Detect which cell encompasses the target text, then output its [X, Y] center coordinate. 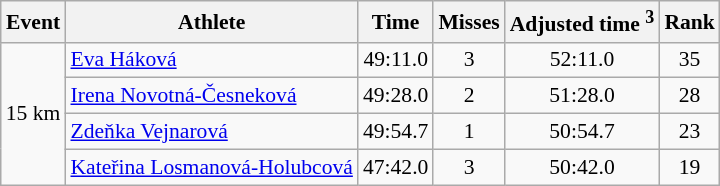
52:11.0 [582, 60]
Athlete [211, 22]
19 [690, 167]
Irena Novotná-Česneková [211, 96]
47:42.0 [396, 167]
23 [690, 132]
49:28.0 [396, 96]
15 km [34, 113]
28 [690, 96]
51:28.0 [582, 96]
Misses [468, 22]
Eva Háková [211, 60]
Adjusted time 3 [582, 22]
1 [468, 132]
50:54.7 [582, 132]
49:11.0 [396, 60]
Rank [690, 22]
49:54.7 [396, 132]
Event [34, 22]
2 [468, 96]
Time [396, 22]
35 [690, 60]
Zdeňka Vejnarová [211, 132]
50:42.0 [582, 167]
Kateřina Losmanová-Holubcová [211, 167]
